Return the [x, y] coordinate for the center point of the cell that contains the specified text.  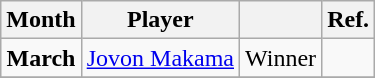
Player [160, 20]
Winner [281, 58]
Month [41, 20]
Ref. [348, 20]
Jovon Makama [160, 58]
March [41, 58]
